Detect which cell encompasses the target text, then output its [X, Y] center coordinate. 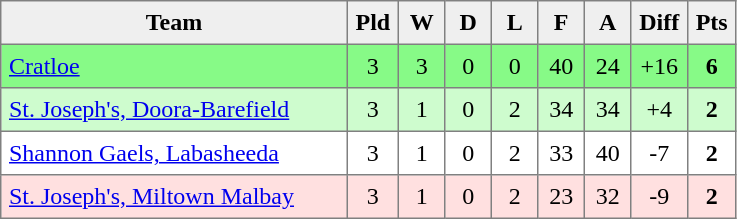
Team [174, 23]
-7 [659, 153]
W [421, 23]
23 [561, 197]
+16 [659, 66]
24 [607, 66]
L [514, 23]
-9 [659, 197]
32 [607, 197]
Pts [711, 23]
F [561, 23]
33 [561, 153]
6 [711, 66]
Shannon Gaels, Labasheeda [174, 153]
Cratloe [174, 66]
A [607, 23]
D [468, 23]
Diff [659, 23]
+4 [659, 110]
Pld [372, 23]
St. Joseph's, Miltown Malbay [174, 197]
St. Joseph's, Doora-Barefield [174, 110]
